Return the [x, y] coordinate for the center point of the cell that contains the specified text.  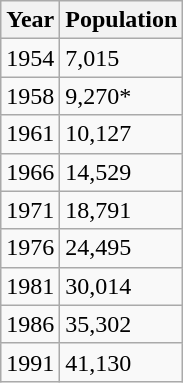
10,127 [122, 134]
1971 [30, 210]
7,015 [122, 58]
41,130 [122, 362]
18,791 [122, 210]
1958 [30, 96]
1954 [30, 58]
1991 [30, 362]
24,495 [122, 248]
14,529 [122, 172]
Year [30, 20]
1981 [30, 286]
1986 [30, 324]
1966 [30, 172]
30,014 [122, 286]
1976 [30, 248]
35,302 [122, 324]
1961 [30, 134]
9,270* [122, 96]
Population [122, 20]
